Return the [X, Y] coordinate for the center point of the cell that contains the specified text.  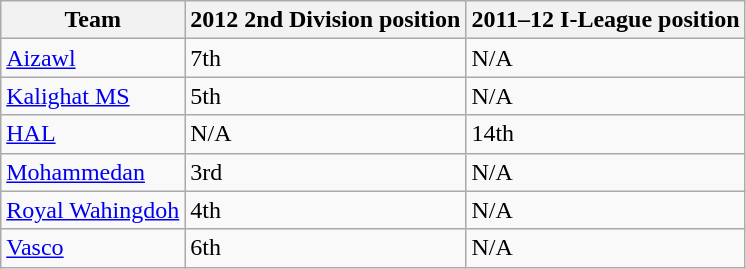
HAL [93, 134]
Mohammedan [93, 172]
Kalighat MS [93, 96]
Aizawl [93, 58]
5th [326, 96]
6th [326, 248]
7th [326, 58]
2011–12 I-League position [606, 20]
Royal Wahingdoh [93, 210]
14th [606, 134]
Vasco [93, 248]
2012 2nd Division position [326, 20]
3rd [326, 172]
Team [93, 20]
4th [326, 210]
